Scan for the cell matching the given text and deliver its [X, Y] coordinate at center. 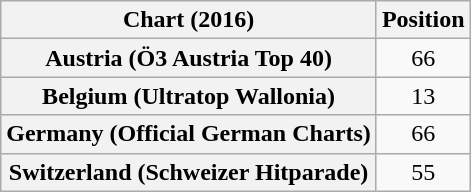
Position [423, 20]
Chart (2016) [189, 20]
Switzerland (Schweizer Hitparade) [189, 172]
13 [423, 96]
Belgium (Ultratop Wallonia) [189, 96]
Germany (Official German Charts) [189, 134]
Austria (Ö3 Austria Top 40) [189, 58]
55 [423, 172]
